Provide the (X, Y) coordinate of the cell's center where the given text is located.  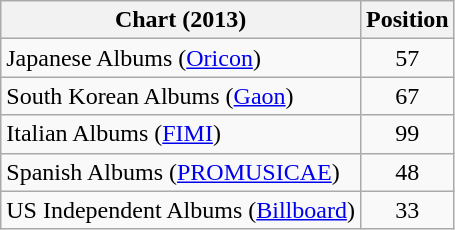
US Independent Albums (Billboard) (181, 210)
57 (407, 58)
Chart (2013) (181, 20)
48 (407, 172)
South Korean Albums (Gaon) (181, 96)
Italian Albums (FIMI) (181, 134)
Spanish Albums (PROMUSICAE) (181, 172)
99 (407, 134)
33 (407, 210)
Japanese Albums (Oricon) (181, 58)
67 (407, 96)
Position (407, 20)
